For the text-containing cell, return its midpoint in [X, Y] coordinate format. 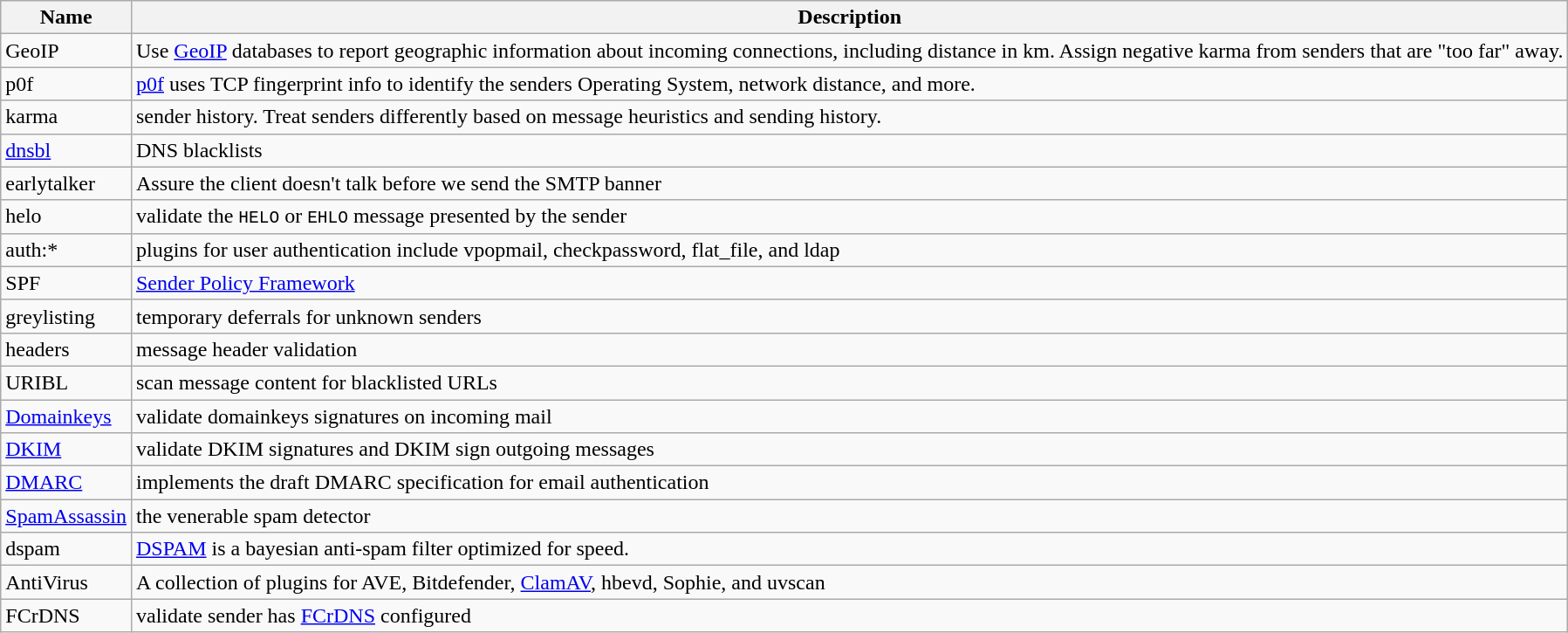
SpamAssassin [66, 516]
DMARC [66, 483]
SPF [66, 283]
validate domainkeys signatures on incoming mail [849, 416]
DNS blacklists [849, 150]
GeoIP [66, 51]
headers [66, 349]
earlytalker [66, 183]
validate DKIM signatures and DKIM sign outgoing messages [849, 450]
scan message content for blacklisted URLs [849, 382]
message header validation [849, 349]
p0f uses TCP fingerprint info to identify the senders Operating System, network distance, and more. [849, 84]
Description [849, 17]
karma [66, 117]
p0f [66, 84]
DSPAM is a bayesian anti-spam filter optimized for speed. [849, 549]
the venerable spam detector [849, 516]
FCrDNS [66, 616]
Domainkeys [66, 416]
Sender Policy Framework [849, 283]
validate sender has FCrDNS configured [849, 616]
URIBL [66, 382]
temporary deferrals for unknown senders [849, 316]
plugins for user authentication include vpopmail, checkpassword, flat_file, and ldap [849, 250]
Assure the client doesn't talk before we send the SMTP banner [849, 183]
greylisting [66, 316]
sender history. Treat senders differently based on message heuristics and sending history. [849, 117]
auth:* [66, 250]
dspam [66, 549]
AntiVirus [66, 582]
DKIM [66, 450]
implements the draft DMARC specification for email authentication [849, 483]
helo [66, 217]
A collection of plugins for AVE, Bitdefender, ClamAV, hbevd, Sophie, and uvscan [849, 582]
validate the HELO or EHLO message presented by the sender [849, 217]
Name [66, 17]
dnsbl [66, 150]
